Output the [X, Y] coordinate of the center of the cell containing the given text.  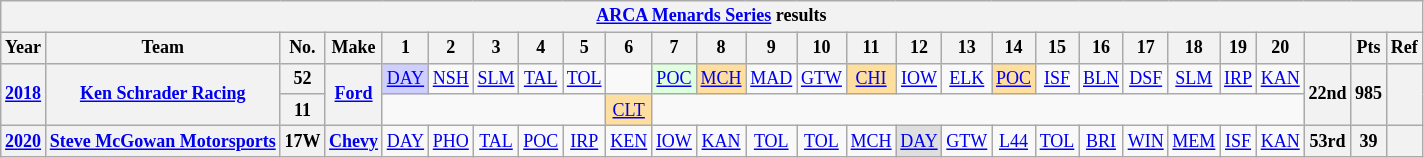
6 [629, 48]
2020 [24, 140]
PHO [450, 140]
Make [354, 48]
CHI [871, 78]
Chevy [354, 140]
ARCA Menards Series results [712, 16]
9 [772, 48]
2 [450, 48]
39 [1369, 140]
MAD [772, 78]
7 [674, 48]
Steve McGowan Motorsports [162, 140]
KEN [629, 140]
13 [967, 48]
DSF [1146, 78]
5 [584, 48]
Ford [354, 94]
8 [721, 48]
BRI [1102, 140]
Ken Schrader Racing [162, 94]
18 [1194, 48]
Pts [1369, 48]
Ref [1404, 48]
ELK [967, 78]
Team [162, 48]
CLT [629, 110]
NSH [450, 78]
1 [405, 48]
2018 [24, 94]
53rd [1328, 140]
12 [919, 48]
15 [1056, 48]
L44 [1014, 140]
3 [496, 48]
BLN [1102, 78]
17W [302, 140]
4 [541, 48]
Year [24, 48]
10 [822, 48]
52 [302, 78]
No. [302, 48]
16 [1102, 48]
20 [1280, 48]
WIN [1146, 140]
17 [1146, 48]
14 [1014, 48]
22nd [1328, 94]
MEM [1194, 140]
985 [1369, 94]
19 [1238, 48]
